For the text-containing cell, return its midpoint in (X, Y) coordinate format. 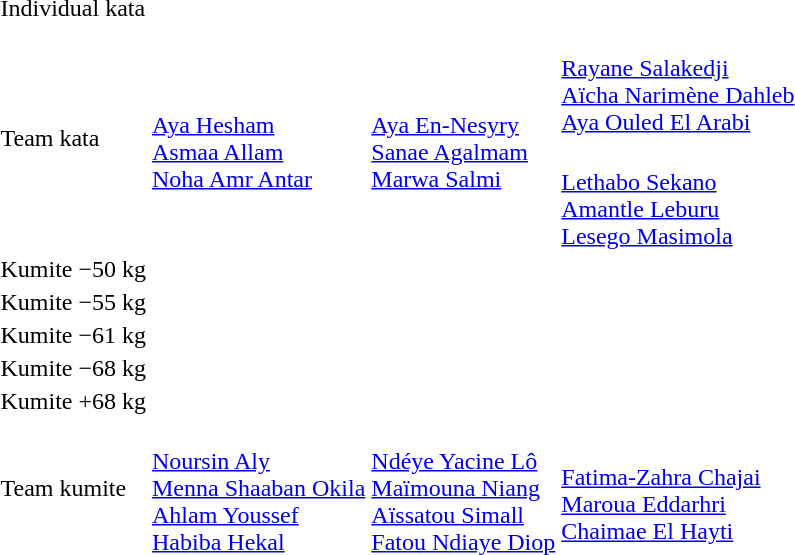
Aya En-NesyrySanae AgalmamMarwa Salmi (464, 138)
Aya HeshamAsmaa AllamNoha Amr Antar (259, 138)
